Pinpoint the cell where the given text exists, returning its (x, y) midpoint coordinate. 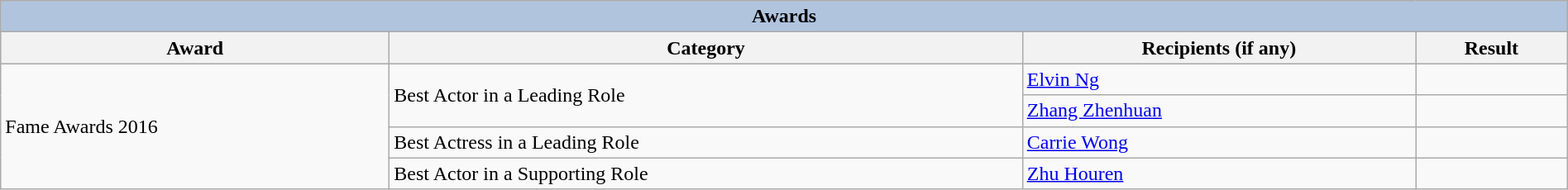
Category (706, 48)
Elvin Ng (1219, 79)
Award (195, 48)
Best Actress in a Leading Role (706, 142)
Fame Awards 2016 (195, 126)
Zhu Houren (1219, 173)
Zhang Zhenhuan (1219, 111)
Best Actor in a Leading Role (706, 95)
Recipients (if any) (1219, 48)
Best Actor in a Supporting Role (706, 173)
Result (1492, 48)
Carrie Wong (1219, 142)
Awards (784, 17)
